Scan for the cell matching the given text and deliver its [X, Y] coordinate at center. 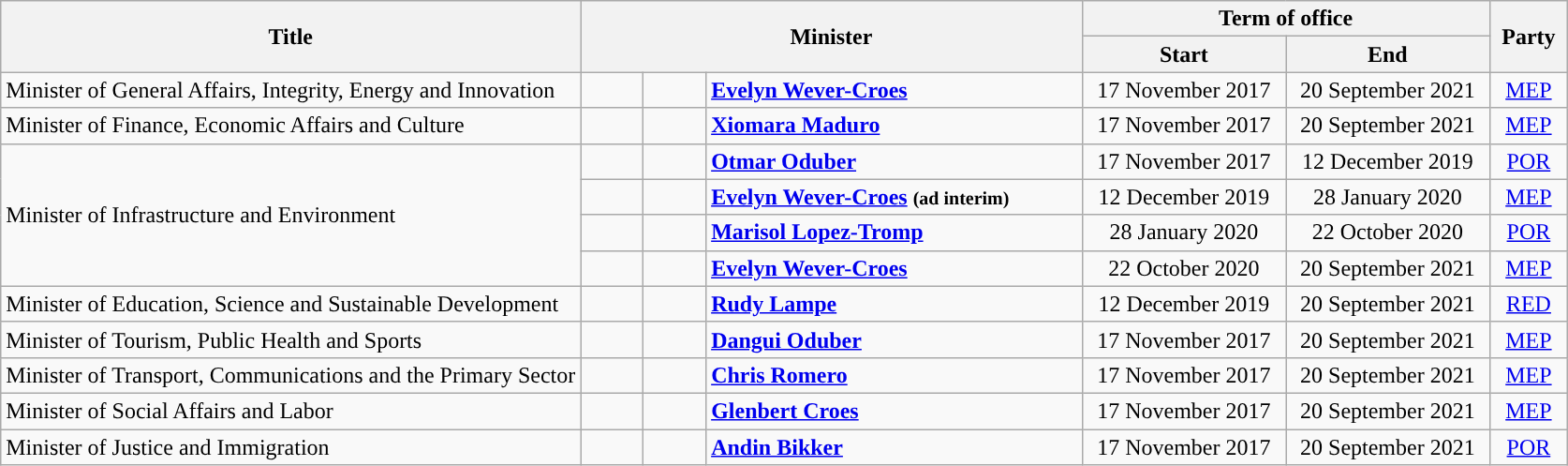
Minister of Transport, Communications and the Primary Sector [290, 375]
Minister of General Affairs, Integrity, Energy and Innovation [290, 90]
Party [1529, 37]
Minister of Justice and Immigration [290, 447]
Xiomara Maduro [895, 126]
Minister of Tourism, Public Health and Sports [290, 339]
Glenbert Croes [895, 411]
Andin Bikker [895, 447]
Rudy Lampe [895, 304]
Minister [832, 37]
Term of office [1285, 19]
Title [290, 37]
Minister of Infrastructure and Environment [290, 215]
Evelyn Wever-Croes (ad interim) [895, 197]
Chris Romero [895, 375]
Otmar Oduber [895, 161]
Minister of Finance, Economic Affairs and Culture [290, 126]
Minister of Social Affairs and Labor [290, 411]
Minister of Education, Science and Sustainable Development [290, 304]
Start [1184, 54]
Marisol Lopez-Tromp [895, 233]
End [1388, 54]
RED [1529, 304]
Dangui Oduber [895, 339]
